For the text-containing cell, return its midpoint in [X, Y] coordinate format. 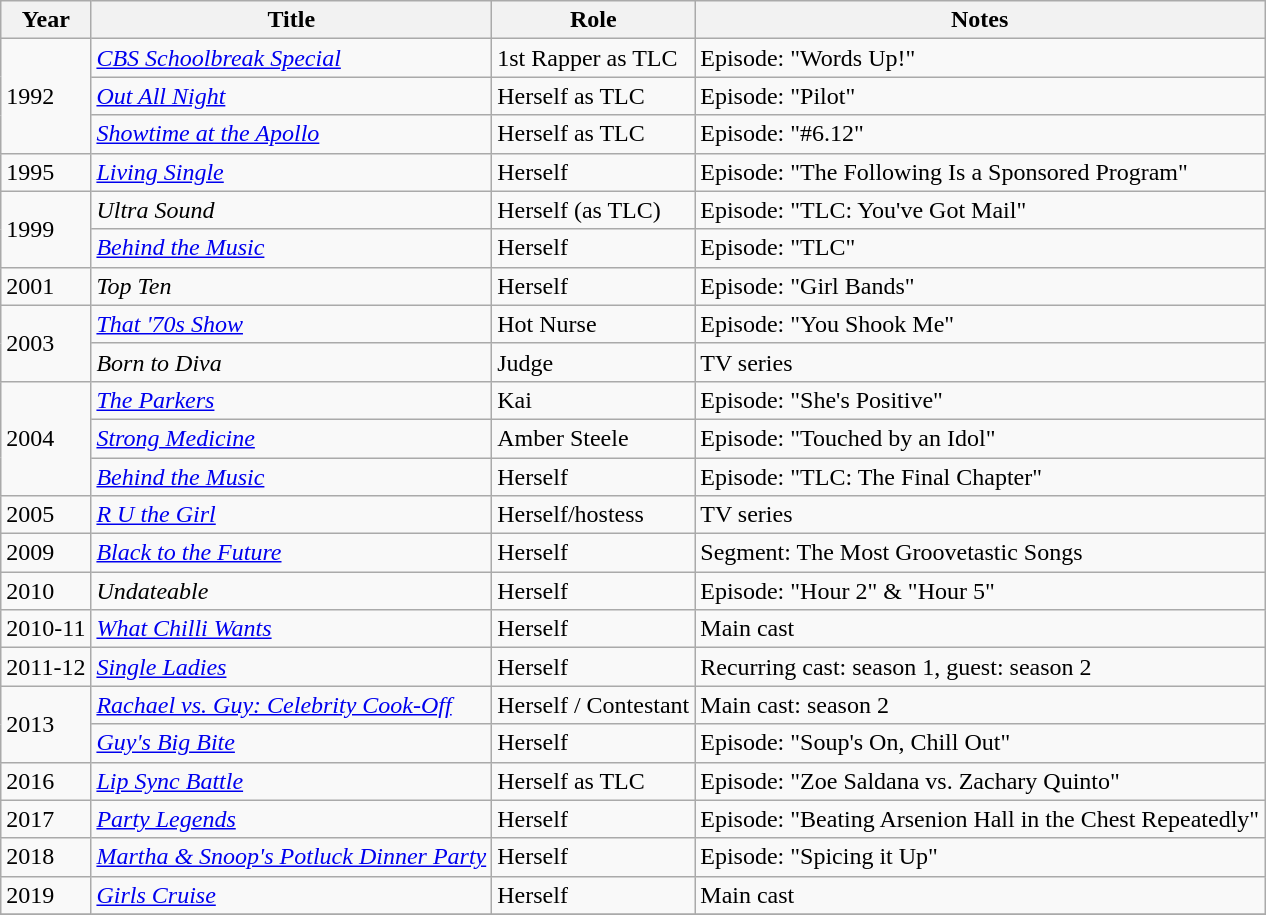
2004 [46, 438]
CBS Schoolbreak Special [292, 58]
Judge [594, 362]
Kai [594, 400]
2019 [46, 895]
Lip Sync Battle [292, 781]
Episode: "Spicing it Up" [980, 857]
Role [594, 20]
Herself/hostess [594, 515]
2010-11 [46, 629]
Ultra Sound [292, 210]
Episode: "#6.12" [980, 134]
Herself (as TLC) [594, 210]
Episode: "The Following Is a Sponsored Program" [980, 172]
2011-12 [46, 667]
1st Rapper as TLC [594, 58]
Amber Steele [594, 438]
Year [46, 20]
Out All Night [292, 96]
2016 [46, 781]
Episode: "Words Up!" [980, 58]
Guy's Big Bite [292, 743]
That '70s Show [292, 324]
Born to Diva [292, 362]
Episode: "She's Positive" [980, 400]
2010 [46, 591]
2003 [46, 343]
Episode: "TLC: You've Got Mail" [980, 210]
2013 [46, 724]
Living Single [292, 172]
Undateable [292, 591]
Party Legends [292, 819]
1999 [46, 229]
Episode: "Girl Bands" [980, 286]
Episode: "Soup's On, Chill Out" [980, 743]
Girls Cruise [292, 895]
R U the Girl [292, 515]
Martha & Snoop's Potluck Dinner Party [292, 857]
Episode: "Hour 2" & "Hour 5" [980, 591]
The Parkers [292, 400]
Episode: "Touched by an Idol" [980, 438]
2017 [46, 819]
Episode: "TLC" [980, 248]
Black to the Future [292, 553]
Top Ten [292, 286]
Segment: The Most Groovetastic Songs [980, 553]
2018 [46, 857]
Showtime at the Apollo [292, 134]
Hot Nurse [594, 324]
What Chilli Wants [292, 629]
Episode: "Zoe Saldana vs. Zachary Quinto" [980, 781]
Rachael vs. Guy: Celebrity Cook-Off [292, 705]
2001 [46, 286]
Herself / Contestant [594, 705]
Title [292, 20]
Strong Medicine [292, 438]
Recurring cast: season 1, guest: season 2 [980, 667]
Episode: "Pilot" [980, 96]
Episode: "Beating Arsenion Hall in the Chest Repeatedly" [980, 819]
Episode: "You Shook Me" [980, 324]
1992 [46, 96]
Notes [980, 20]
Main cast: season 2 [980, 705]
1995 [46, 172]
Single Ladies [292, 667]
2009 [46, 553]
2005 [46, 515]
Episode: "TLC: The Final Chapter" [980, 477]
